Output the (x, y) coordinate of the center of the cell containing the given text.  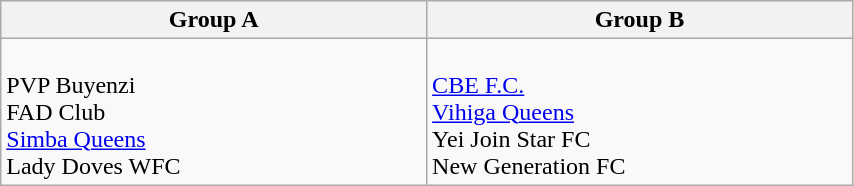
Group A (214, 20)
PVP Buyenzi FAD Club Simba Queens Lady Doves WFC (214, 112)
CBE F.C. Vihiga Queens Yei Join Star FC New Generation FC (640, 112)
Group B (640, 20)
